From the cell containing the given text, extract its center point as [X, Y] coordinate. 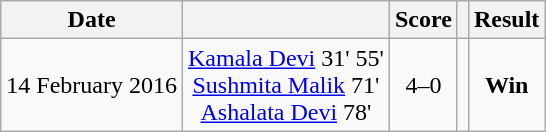
4–0 [423, 85]
Win [506, 85]
Kamala Devi 31' 55'Sushmita Malik 71'Ashalata Devi 78' [286, 85]
14 February 2016 [92, 85]
Score [423, 20]
Date [92, 20]
Result [506, 20]
